Output the [X, Y] coordinate of the center of the cell containing the given text.  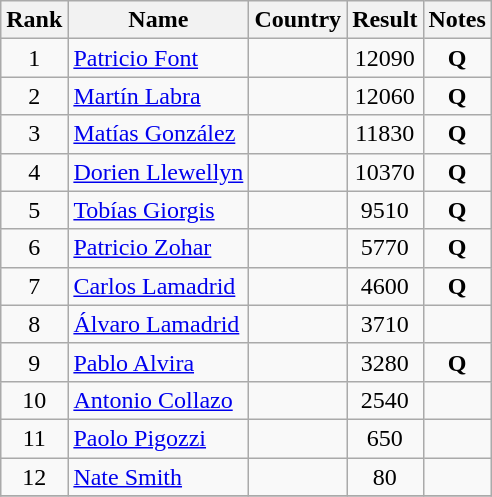
Álvaro Lamadrid [158, 324]
Paolo Pigozzi [158, 438]
11 [34, 438]
Antonio Collazo [158, 400]
11830 [385, 134]
Pablo Alvira [158, 362]
4600 [385, 286]
2 [34, 96]
5770 [385, 248]
6 [34, 248]
10 [34, 400]
12060 [385, 96]
3 [34, 134]
Result [385, 20]
Name [158, 20]
9510 [385, 210]
8 [34, 324]
Martín Labra [158, 96]
7 [34, 286]
Patricio Font [158, 58]
4 [34, 172]
Patricio Zohar [158, 248]
12090 [385, 58]
1 [34, 58]
5 [34, 210]
Carlos Lamadrid [158, 286]
10370 [385, 172]
Notes [457, 20]
2540 [385, 400]
Tobías Giorgis [158, 210]
12 [34, 477]
80 [385, 477]
Dorien Llewellyn [158, 172]
Nate Smith [158, 477]
650 [385, 438]
3280 [385, 362]
Matías González [158, 134]
3710 [385, 324]
Country [298, 20]
9 [34, 362]
Rank [34, 20]
